For the text-containing cell, return its midpoint in (x, y) coordinate format. 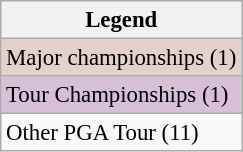
Tour Championships (1) (122, 95)
Major championships (1) (122, 58)
Legend (122, 20)
Other PGA Tour (11) (122, 133)
